For the text-containing cell, return its midpoint in [x, y] coordinate format. 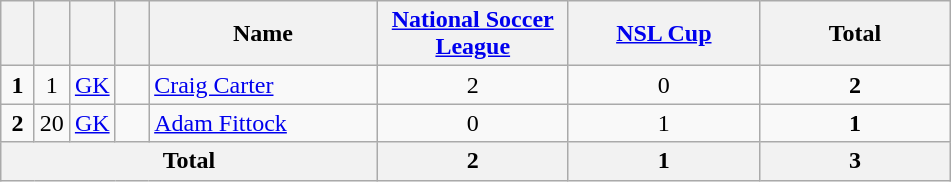
20 [52, 123]
3 [854, 161]
Craig Carter [264, 85]
NSL Cup [664, 34]
Name [264, 34]
National Soccer League [472, 34]
Adam Fittock [264, 123]
